Find where the given text appears and provide that cell's center as [x, y] coordinate. 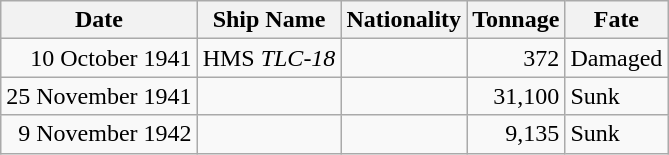
31,100 [516, 96]
9 November 1942 [99, 134]
372 [516, 58]
Tonnage [516, 20]
Fate [616, 20]
Nationality [404, 20]
9,135 [516, 134]
HMS TLC-18 [269, 58]
Ship Name [269, 20]
Damaged [616, 58]
Date [99, 20]
10 October 1941 [99, 58]
25 November 1941 [99, 96]
